From the cell containing the given text, extract its center point as (X, Y) coordinate. 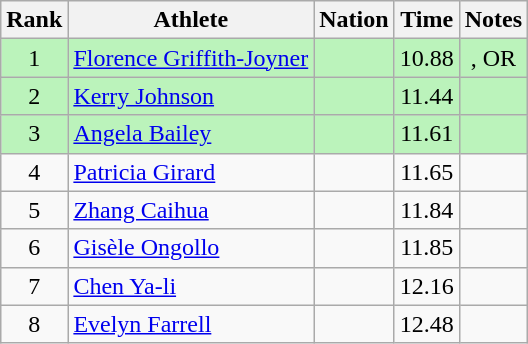
Time (426, 20)
Notes (493, 20)
11.84 (426, 210)
10.88 (426, 58)
2 (34, 96)
3 (34, 134)
Zhang Caihua (191, 210)
Athlete (191, 20)
12.16 (426, 286)
, OR (493, 58)
Gisèle Ongollo (191, 248)
Patricia Girard (191, 172)
11.44 (426, 96)
7 (34, 286)
5 (34, 210)
Chen Ya-li (191, 286)
11.65 (426, 172)
4 (34, 172)
12.48 (426, 324)
11.61 (426, 134)
1 (34, 58)
Kerry Johnson (191, 96)
6 (34, 248)
Rank (34, 20)
Florence Griffith-Joyner (191, 58)
11.85 (426, 248)
Angela Bailey (191, 134)
Evelyn Farrell (191, 324)
8 (34, 324)
Nation (354, 20)
